Find where the given text appears and provide that cell's center as (X, Y) coordinate. 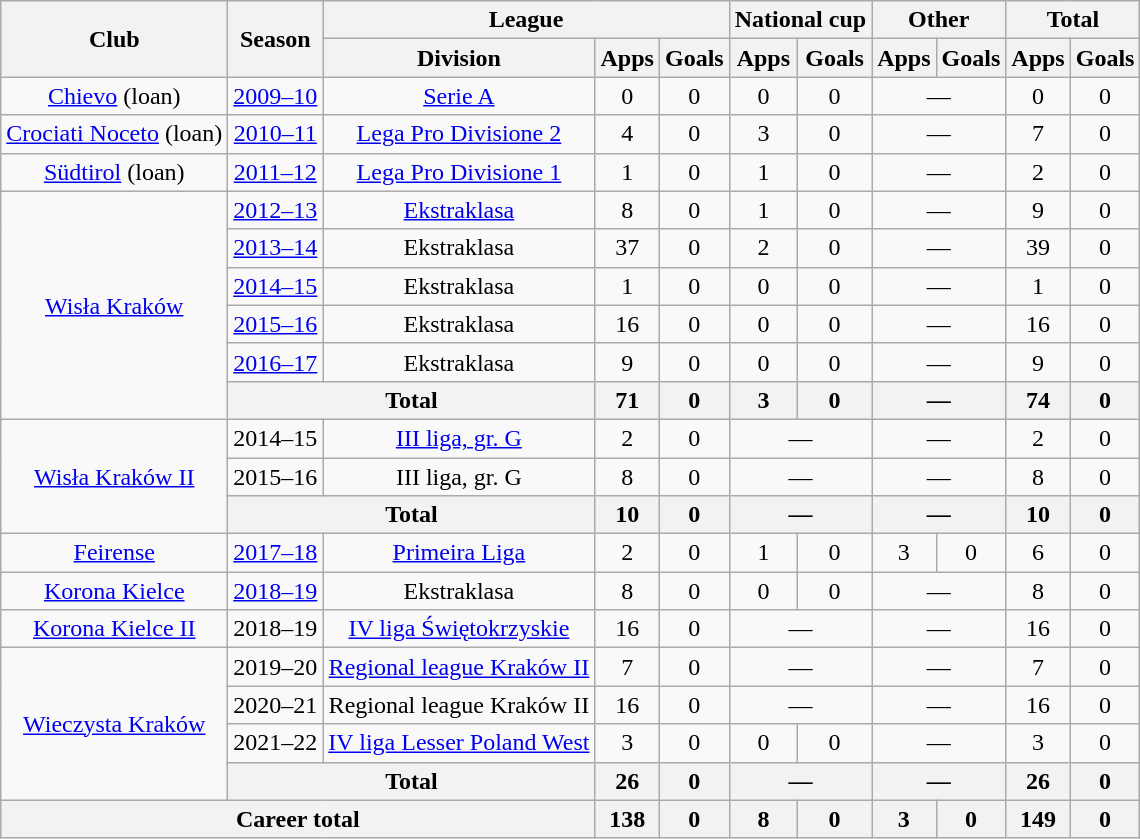
2009–10 (276, 96)
Crociati Noceto (loan) (114, 134)
Season (276, 39)
Career total (298, 819)
Südtirol (loan) (114, 172)
Korona Kielce (114, 591)
2017–18 (276, 553)
138 (627, 819)
Club (114, 39)
Other (939, 20)
Wisła Kraków (114, 305)
IV liga Świętokrzyskie (459, 629)
Serie A (459, 96)
Lega Pro Divisione 2 (459, 134)
League (526, 20)
71 (627, 400)
Lega Pro Divisione 1 (459, 172)
IV liga Lesser Poland West (459, 743)
2012–13 (276, 210)
6 (1038, 553)
Primeira Liga (459, 553)
National cup (800, 20)
2019–20 (276, 667)
Division (459, 58)
149 (1038, 819)
2013–14 (276, 248)
Wisła Kraków II (114, 476)
2016–17 (276, 362)
2020–21 (276, 705)
4 (627, 134)
Korona Kielce II (114, 629)
Wieczysta Kraków (114, 724)
2021–22 (276, 743)
2011–12 (276, 172)
37 (627, 248)
Feirense (114, 553)
74 (1038, 400)
2010–11 (276, 134)
39 (1038, 248)
Chievo (loan) (114, 96)
